Pinpoint the cell where the given text exists, returning its [x, y] midpoint coordinate. 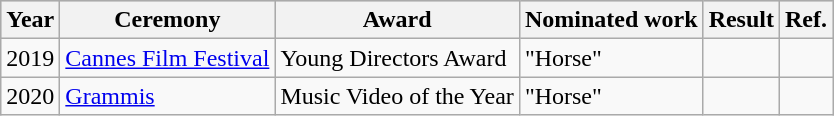
Result [741, 20]
Year [30, 20]
Nominated work [611, 20]
2019 [30, 58]
Ref. [806, 20]
Cannes Film Festival [168, 58]
Ceremony [168, 20]
Music Video of the Year [397, 96]
2020 [30, 96]
Award [397, 20]
Young Directors Award [397, 58]
Grammis [168, 96]
